Capture the cell that displays the provided text and extract its (x, y) central coordinate. 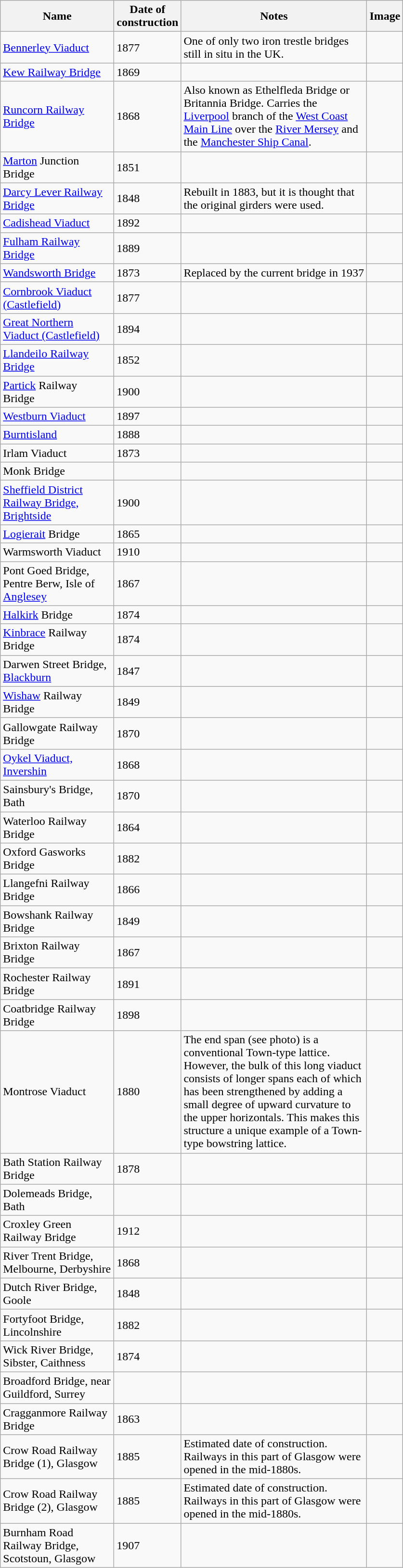
Great Northern Viaduct (Castlefield) (57, 329)
Brixton Railway Bridge (57, 952)
Rochester Railway Bridge (57, 984)
Rebuilt in 1883, but it is thought that the original girders were used. (274, 198)
1894 (147, 329)
1866 (147, 890)
Bennerley Viaduct (57, 47)
River Trent Bridge, Melbourne, Derbyshire (57, 1262)
Croxley Green Railway Bridge (57, 1231)
Sheffield District Railway Bridge, Brightside (57, 503)
Wick River Bridge, Sibster, Caithness (57, 1356)
Partick Railway Bridge (57, 392)
Darwen Street Bridge, Blackburn (57, 670)
Oxford Gasworks Bridge (57, 859)
Llangefni Railway Bridge (57, 890)
1910 (147, 552)
Marton Junction Bridge (57, 167)
Irlam Viaduct (57, 453)
Pont Goed Bridge, Pentre Berw, Isle of Anglesey (57, 583)
1912 (147, 1231)
Burntisland (57, 435)
Halkirk Bridge (57, 615)
1892 (147, 223)
Dutch River Bridge, Goole (57, 1294)
1847 (147, 670)
Kinbrace Railway Bridge (57, 640)
Llandeilo Railway Bridge (57, 360)
Waterloo Railway Bridge (57, 827)
Image (385, 16)
Wandsworth Bridge (57, 273)
Darcy Lever Railway Bridge (57, 198)
Wishaw Railway Bridge (57, 702)
1897 (147, 417)
Burnham Road Railway Bridge, Scotstoun, Glasgow (57, 1545)
Crow Road Railway Bridge (1), Glasgow (57, 1457)
Fortyfoot Bridge, Lincolnshire (57, 1325)
Notes (274, 16)
Montrose Viaduct (57, 1092)
1898 (147, 1015)
Kew Railway Bridge (57, 72)
Coatbridge Railway Bridge (57, 1015)
Bowshank Railway Bridge (57, 922)
Westburn Viaduct (57, 417)
Warmsworth Viaduct (57, 552)
Logierait Bridge (57, 534)
1891 (147, 984)
Sainsbury's Bridge, Bath (57, 796)
Cragganmore Railway Bridge (57, 1419)
1852 (147, 360)
Cornbrook Viaduct (Castlefield) (57, 297)
1865 (147, 534)
Cadishead Viaduct (57, 223)
Runcorn Railway Bridge (57, 116)
1869 (147, 72)
Oykel Viaduct, Invershin (57, 765)
Crow Road Railway Bridge (2), Glasgow (57, 1501)
1880 (147, 1092)
1878 (147, 1169)
Monk Bridge (57, 471)
1888 (147, 435)
Dolemeads Bridge, Bath (57, 1200)
Bath Station Railway Bridge (57, 1169)
Date ofconstruction (147, 16)
1907 (147, 1545)
1851 (147, 167)
Replaced by the current bridge in 1937 (274, 273)
1864 (147, 827)
Broadford Bridge, near Guildford, Surrey (57, 1387)
Fulham Railway Bridge (57, 248)
Name (57, 16)
One of only two iron trestle bridges still in situ in the UK. (274, 47)
1863 (147, 1419)
Gallowgate Railway Bridge (57, 733)
1889 (147, 248)
